Provide the (X, Y) coordinate of the cell's center where the given text is located.  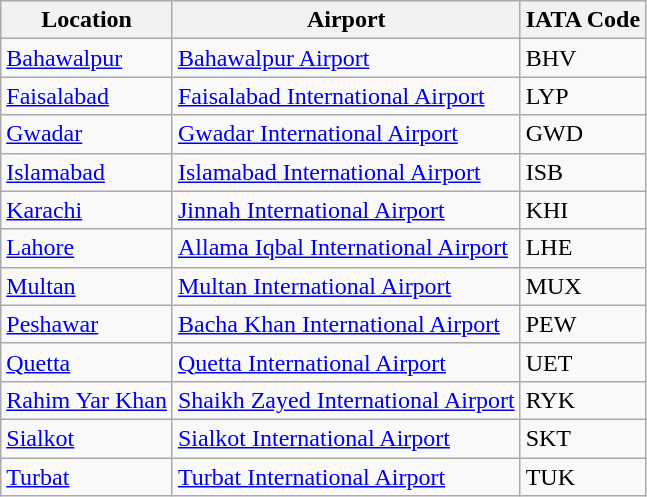
Shaikh Zayed International Airport (346, 400)
Location (87, 20)
Sialkot International Airport (346, 438)
Lahore (87, 248)
Bahawalpur Airport (346, 58)
LHE (583, 248)
TUK (583, 477)
Peshawar (87, 324)
Rahim Yar Khan (87, 400)
RYK (583, 400)
Bacha Khan International Airport (346, 324)
Islamabad (87, 172)
Quetta (87, 362)
Sialkot (87, 438)
Turbat (87, 477)
BHV (583, 58)
Gwadar International Airport (346, 134)
KHI (583, 210)
MUX (583, 286)
ISB (583, 172)
Gwadar (87, 134)
SKT (583, 438)
LYP (583, 96)
Faisalabad (87, 96)
Bahawalpur (87, 58)
Multan International Airport (346, 286)
PEW (583, 324)
Islamabad International Airport (346, 172)
Turbat International Airport (346, 477)
Faisalabad International Airport (346, 96)
Quetta International Airport (346, 362)
Multan (87, 286)
Jinnah International Airport (346, 210)
Karachi (87, 210)
Allama Iqbal International Airport (346, 248)
UET (583, 362)
IATA Code (583, 20)
Airport (346, 20)
GWD (583, 134)
